Return (x, y) of the center of cell containing provided text 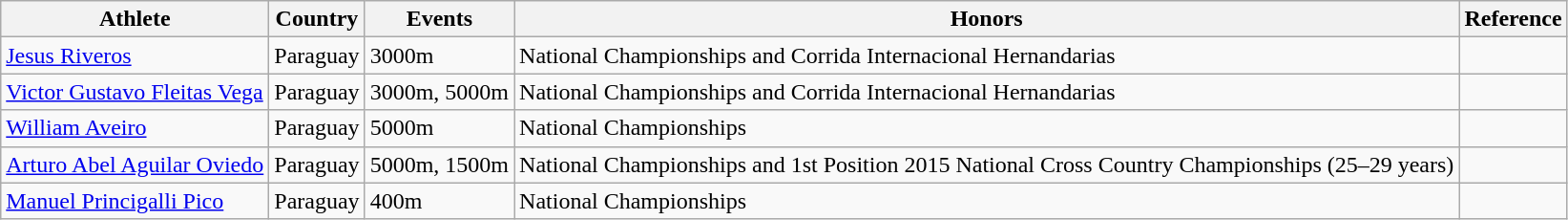
5000m (439, 128)
Jesus Riveros (136, 55)
3000m (439, 55)
400m (439, 201)
National Championships and 1st Position 2015 National Cross Country Championships (25–29 years) (987, 165)
Country (317, 19)
William Aveiro (136, 128)
Athlete (136, 19)
3000m, 5000m (439, 92)
5000m, 1500m (439, 165)
Arturo Abel Aguilar Oviedo (136, 165)
Events (439, 19)
Victor Gustavo Fleitas Vega (136, 92)
Honors (987, 19)
Manuel Princigalli Pico (136, 201)
Reference (1514, 19)
